Scan for the cell matching the given text and deliver its (X, Y) coordinate at center. 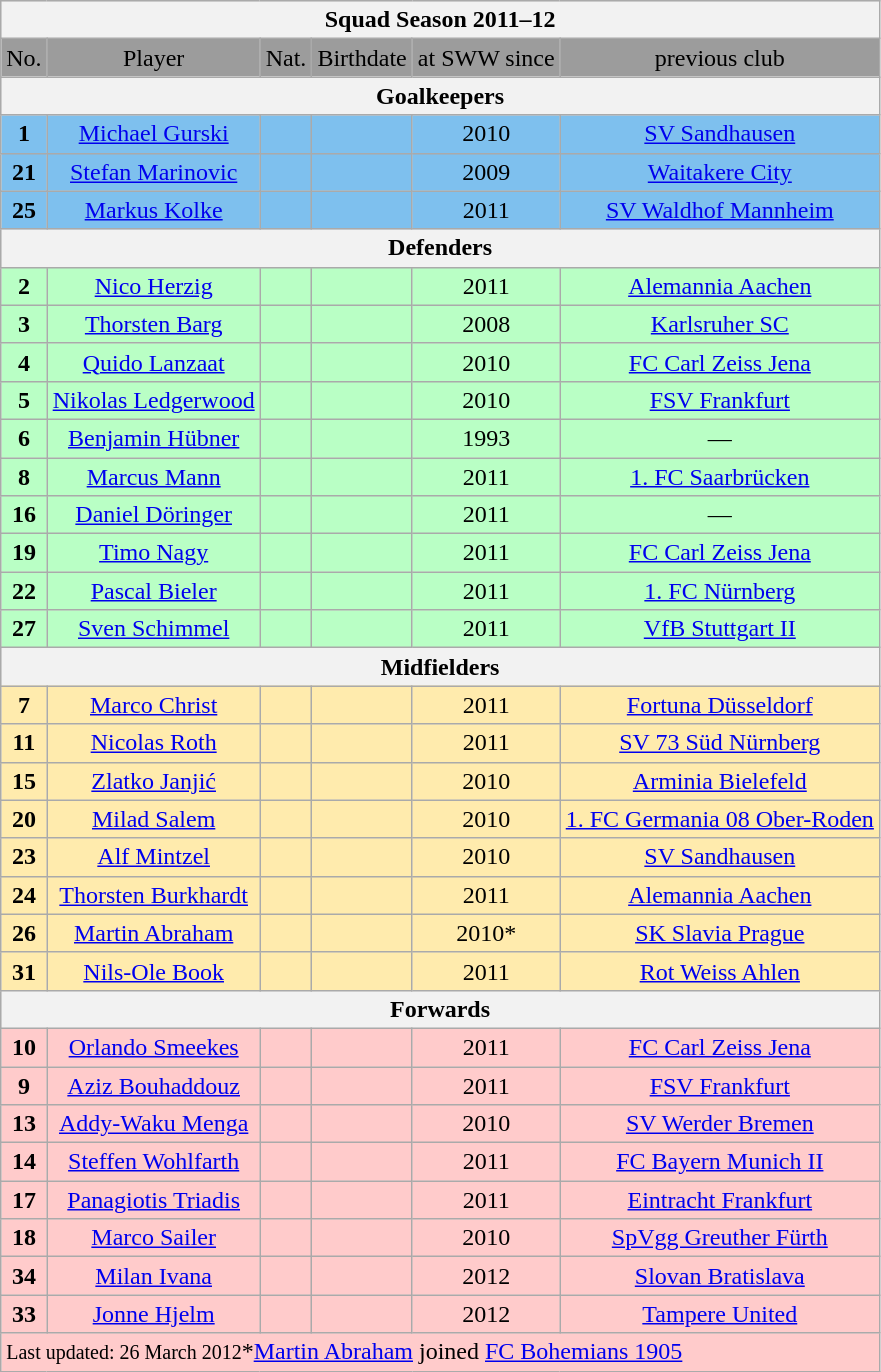
27 (24, 629)
Pascal Bieler (154, 591)
25 (24, 210)
Timo Nagy (154, 553)
4 (24, 362)
Marcus Mann (154, 477)
Martin Abraham (154, 933)
23 (24, 857)
Markus Kolke (154, 210)
11 (24, 743)
Forwards (440, 1009)
Stefan Marinovic (154, 172)
1. FC Germania 08 Ober-Roden (720, 819)
Nico Herzig (154, 286)
Quido Lanzaat (154, 362)
Defenders (440, 248)
24 (24, 895)
2009 (486, 172)
Rot Weiss Ahlen (720, 971)
5 (24, 400)
Karlsruher SC (720, 324)
Squad Season 2011–12 (440, 20)
Sven Schimmel (154, 629)
Orlando Smeekes (154, 1047)
Steffen Wohlfarth (154, 1162)
Nicolas Roth (154, 743)
22 (24, 591)
Thorsten Barg (154, 324)
Jonne Hjelm (154, 1314)
1 (24, 134)
Last updated: 26 March 2012*Martin Abraham joined FC Bohemians 1905 (440, 1352)
VfB Stuttgart II (720, 629)
Nat. (286, 58)
previous club (720, 58)
Marco Sailer (154, 1238)
Nils-Ole Book (154, 971)
1. FC Nürnberg (720, 591)
7 (24, 705)
Thorsten Burkhardt (154, 895)
13 (24, 1124)
33 (24, 1314)
Alf Mintzel (154, 857)
Tampere United (720, 1314)
Addy-Waku Menga (154, 1124)
15 (24, 781)
SV 73 Süd Nürnberg (720, 743)
18 (24, 1238)
Aziz Bouhaddouz (154, 1085)
Slovan Bratislava (720, 1276)
SV Waldhof Mannheim (720, 210)
6 (24, 438)
3 (24, 324)
8 (24, 477)
34 (24, 1276)
Milan Ivana (154, 1276)
10 (24, 1047)
SpVgg Greuther Fürth (720, 1238)
20 (24, 819)
1. FC Saarbrücken (720, 477)
Arminia Bielefeld (720, 781)
2010* (486, 933)
FC Bayern Munich II (720, 1162)
Nikolas Ledgerwood (154, 400)
Michael Gurski (154, 134)
Benjamin Hübner (154, 438)
1993 (486, 438)
SK Slavia Prague (720, 933)
Panagiotis Triadis (154, 1200)
Daniel Döringer (154, 515)
Marco Christ (154, 705)
Player (154, 58)
at SWW since (486, 58)
17 (24, 1200)
9 (24, 1085)
16 (24, 515)
Goalkeepers (440, 96)
21 (24, 172)
2008 (486, 324)
No. (24, 58)
Birthdate (362, 58)
31 (24, 971)
26 (24, 933)
Eintracht Frankfurt (720, 1200)
Fortuna Düsseldorf (720, 705)
19 (24, 553)
Midfielders (440, 667)
Zlatko Janjić (154, 781)
2 (24, 286)
Milad Salem (154, 819)
14 (24, 1162)
SV Werder Bremen (720, 1124)
Waitakere City (720, 172)
